Identify which cell holds the provided text, then report its [x, y] central coordinate. 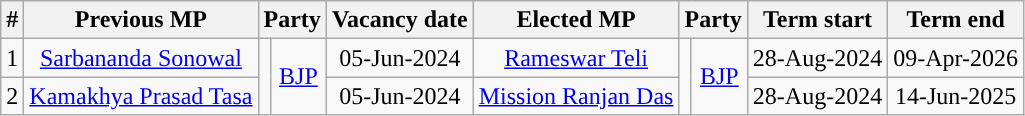
2 [12, 96]
Term end [956, 20]
14-Jun-2025 [956, 96]
Term start [817, 20]
1 [12, 58]
Mission Ranjan Das [576, 96]
09-Apr-2026 [956, 58]
Rameswar Teli [576, 58]
Sarbananda Sonowal [141, 58]
# [12, 20]
Previous MP [141, 20]
Elected MP [576, 20]
Vacancy date [400, 20]
Kamakhya Prasad Tasa [141, 96]
